Capture the cell that displays the provided text and extract its [X, Y] central coordinate. 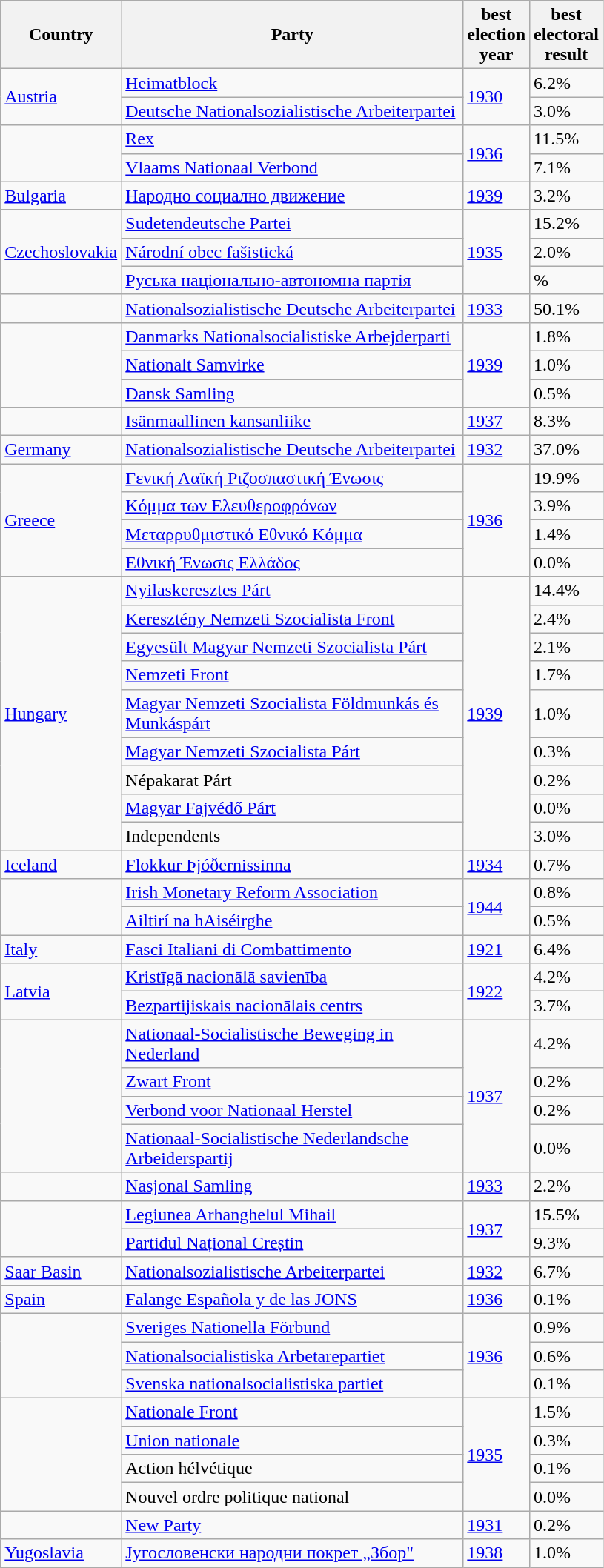
11.5% [566, 139]
Svenska nationalsocialistiska partiet [292, 1384]
0.8% [566, 893]
Југословенски народни покрет „Збор" [292, 1553]
15.2% [566, 224]
6.4% [566, 949]
8.3% [566, 422]
1.5% [566, 1412]
Sveriges Nationella Förbund [292, 1327]
Κόμμα των Ελευθεροφρόνων [292, 506]
19.9% [566, 478]
1931 [497, 1525]
Partidul Național Creștin [292, 1243]
Nationale Front [292, 1412]
Fasci Italiani di Combattimento [292, 949]
3.2% [566, 196]
6.2% [566, 83]
Nyilaskeresztes Párt [292, 591]
1930 [497, 97]
14.4% [566, 591]
Ailtirí na hAiséirghe [292, 921]
Bezpartijiskais nacionālais centrs [292, 1006]
Národní obec fašistická [292, 252]
1.7% [566, 675]
0.9% [566, 1327]
Keresztény Nemzeti Szocialista Front [292, 619]
Legiunea Arhanghelul Mihail [292, 1215]
Irish Monetary Reform Association [292, 893]
Kristīgā nacionālā savienība [292, 977]
1.8% [566, 336]
6.7% [566, 1271]
Nasjonal Samling [292, 1186]
Nationalsozialistische Arbeiterpartei [292, 1271]
15.5% [566, 1215]
% [566, 280]
best election year [497, 35]
1.4% [566, 534]
1944 [497, 907]
Germany [61, 450]
Danmarks Nationalsocialistiske Arbejderparti [292, 336]
Heimatblock [292, 83]
Czechoslovakia [61, 252]
1921 [497, 949]
1934 [497, 865]
Yugoslavia [61, 1553]
Flokkur Þjóðernissinna [292, 865]
2.0% [566, 252]
Vlaams Nationaal Verbond [292, 167]
Italy [61, 949]
Egyesült Magyar Nemzeti Szocialista Párt [292, 647]
Falange Española y de las JONS [292, 1299]
Dansk Samling [292, 393]
Verbond voor Nationaal Herstel [292, 1110]
Rex [292, 139]
3.9% [566, 506]
2.1% [566, 647]
Latvia [61, 991]
Spain [61, 1299]
Independents [292, 836]
2.4% [566, 619]
0.6% [566, 1355]
Sudetendeutsche Partei [292, 224]
Nemzeti Front [292, 675]
Magyar Fajvédő Párt [292, 808]
Народно социално движение [292, 196]
Nouvel ordre politique national [292, 1497]
Action hélvétique [292, 1469]
Party [292, 35]
Nationaal-Socialistische Nederlandsche Arbeiderspartij [292, 1149]
7.1% [566, 167]
best electoral result [566, 35]
Nationalt Samvirke [292, 365]
Isänmaallinen kansanliike [292, 422]
Greece [61, 520]
37.0% [566, 450]
Austria [61, 97]
Bulgaria [61, 196]
Zwart Front [292, 1082]
2.2% [566, 1186]
Γενική Λαϊκή Ριζοσπαστική Ένωσις [292, 478]
Nationalsocialistiska Arbetarepartiet [292, 1355]
Magyar Nemzeti Szocialista Párt [292, 751]
Magyar Nemzeti Szocialista Földmunkás és Munkáspárt [292, 713]
1922 [497, 991]
Iceland [61, 865]
Deutsche Nationalsozialistische Arbeiterpartei [292, 111]
Руська національно-автономна партія [292, 280]
New Party [292, 1525]
Hungary [61, 714]
Μεταρρυθμιστικό Εθνικό Κόμμα [292, 534]
Saar Basin [61, 1271]
Country [61, 35]
Népakarat Párt [292, 780]
1938 [497, 1553]
3.7% [566, 1006]
Nationaal-Socialistische Beweging in Nederland [292, 1043]
50.1% [566, 308]
Union nationale [292, 1441]
9.3% [566, 1243]
Εθνική Ένωσις Ελλάδος [292, 562]
0.7% [566, 865]
